Scan for the cell matching the given text and deliver its (X, Y) coordinate at center. 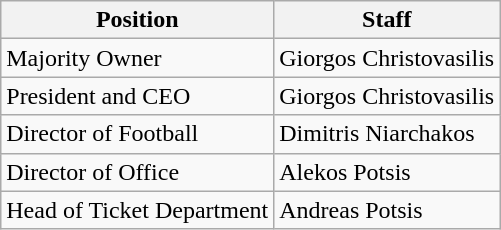
Alekos Potsis (387, 172)
Dimitris Niarchakos (387, 134)
Majority Owner (138, 58)
Staff (387, 20)
Director of Football (138, 134)
Andreas Potsis (387, 210)
Position (138, 20)
Head of Ticket Department (138, 210)
President and CEO (138, 96)
Director of Office (138, 172)
